Scan for the cell matching the given text and deliver its (X, Y) coordinate at center. 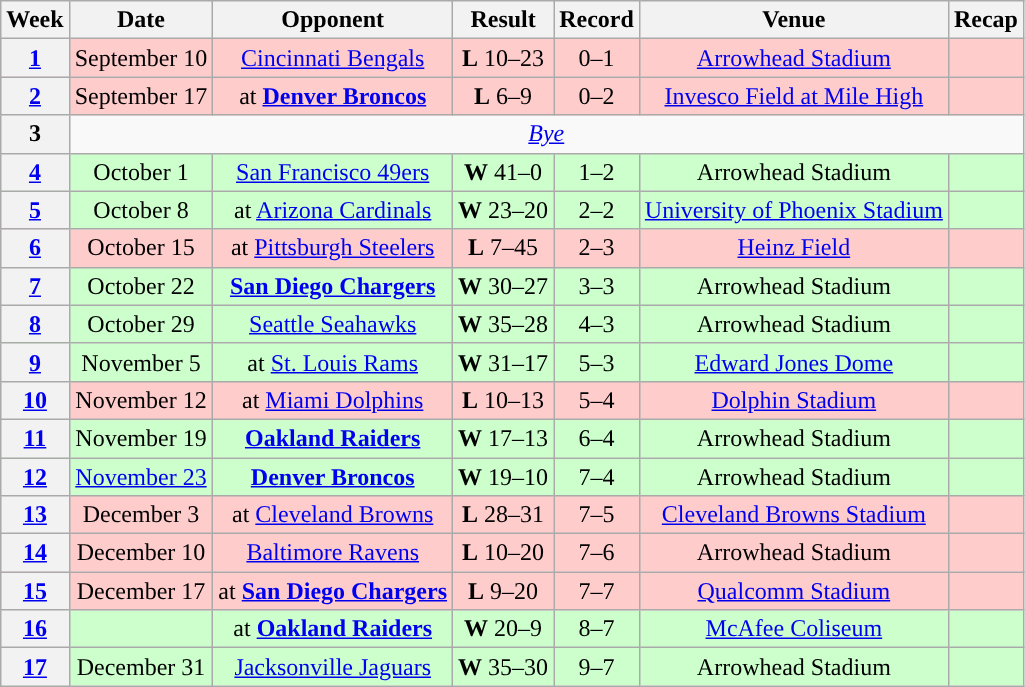
2–2 (597, 210)
L 10–20 (504, 553)
6–4 (597, 438)
W 31–17 (504, 362)
8 (35, 324)
L 7–45 (504, 248)
7 (35, 286)
at Cleveland Browns (333, 515)
Venue (794, 20)
at Miami Dolphins (333, 400)
4–3 (597, 324)
at Oakland Raiders (333, 629)
Record (597, 20)
October 15 (141, 248)
L 10–23 (504, 58)
October 22 (141, 286)
5 (35, 210)
Seattle Seahawks (333, 324)
1–2 (597, 172)
at Arizona Cardinals (333, 210)
W 41–0 (504, 172)
December 17 (141, 591)
October 8 (141, 210)
L 6–9 (504, 96)
9 (35, 362)
W 20–9 (504, 629)
Cleveland Browns Stadium (794, 515)
7–5 (597, 515)
September 17 (141, 96)
Dolphin Stadium (794, 400)
2 (35, 96)
November 12 (141, 400)
November 19 (141, 438)
W 35–30 (504, 667)
November 5 (141, 362)
Oakland Raiders (333, 438)
Jacksonville Jaguars (333, 667)
7–7 (597, 591)
Baltimore Ravens (333, 553)
W 17–13 (504, 438)
12 (35, 477)
11 (35, 438)
at San Diego Chargers (333, 591)
7–6 (597, 553)
L 10–13 (504, 400)
Heinz Field (794, 248)
Cincinnati Bengals (333, 58)
2–3 (597, 248)
October 29 (141, 324)
November 23 (141, 477)
San Francisco 49ers (333, 172)
Edward Jones Dome (794, 362)
5–3 (597, 362)
December 31 (141, 667)
San Diego Chargers (333, 286)
Bye (546, 134)
December 10 (141, 553)
W 23–20 (504, 210)
W 30–27 (504, 286)
1 (35, 58)
3 (35, 134)
10 (35, 400)
14 (35, 553)
3–3 (597, 286)
0–1 (597, 58)
8–7 (597, 629)
December 3 (141, 515)
W 35–28 (504, 324)
at Pittsburgh Steelers (333, 248)
L 28–31 (504, 515)
W 19–10 (504, 477)
Date (141, 20)
9–7 (597, 667)
Qualcomm Stadium (794, 591)
5–4 (597, 400)
15 (35, 591)
0–2 (597, 96)
6 (35, 248)
16 (35, 629)
Opponent (333, 20)
Recap (986, 20)
Week (35, 20)
17 (35, 667)
7–4 (597, 477)
L 9–20 (504, 591)
McAfee Coliseum (794, 629)
Result (504, 20)
University of Phoenix Stadium (794, 210)
at St. Louis Rams (333, 362)
Denver Broncos (333, 477)
September 10 (141, 58)
4 (35, 172)
Invesco Field at Mile High (794, 96)
13 (35, 515)
October 1 (141, 172)
at Denver Broncos (333, 96)
